Identify which cell holds the provided text, then report its (x, y) central coordinate. 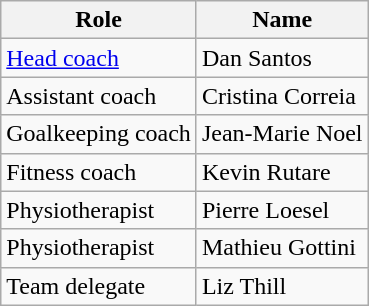
Jean-Marie Noel (282, 134)
Role (99, 20)
Pierre Loesel (282, 210)
Goalkeeping coach (99, 134)
Team delegate (99, 286)
Mathieu Gottini (282, 248)
Dan Santos (282, 58)
Cristina Correia (282, 96)
Liz Thill (282, 286)
Fitness coach (99, 172)
Name (282, 20)
Kevin Rutare (282, 172)
Assistant coach (99, 96)
Head coach (99, 58)
